Detect which cell encompasses the target text, then output its [X, Y] center coordinate. 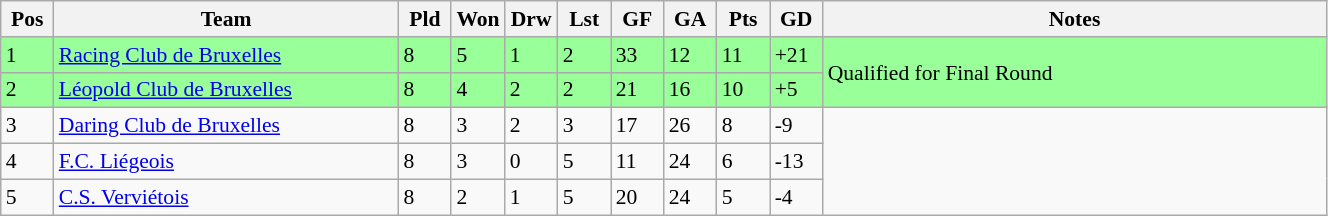
Won [478, 19]
GA [690, 19]
0 [532, 162]
10 [744, 90]
6 [744, 162]
-9 [796, 126]
Pld [424, 19]
17 [638, 126]
Daring Club de Bruxelles [226, 126]
Lst [584, 19]
16 [690, 90]
Pos [28, 19]
21 [638, 90]
GD [796, 19]
33 [638, 55]
C.S. Verviétois [226, 197]
12 [690, 55]
Team [226, 19]
Notes [1075, 19]
Pts [744, 19]
+5 [796, 90]
-13 [796, 162]
26 [690, 126]
-4 [796, 197]
Qualified for Final Round [1075, 72]
F.C. Liégeois [226, 162]
Racing Club de Bruxelles [226, 55]
+21 [796, 55]
20 [638, 197]
Léopold Club de Bruxelles [226, 90]
GF [638, 19]
Drw [532, 19]
